Extract the [X, Y] coordinate from the center of the cell holding the provided text.  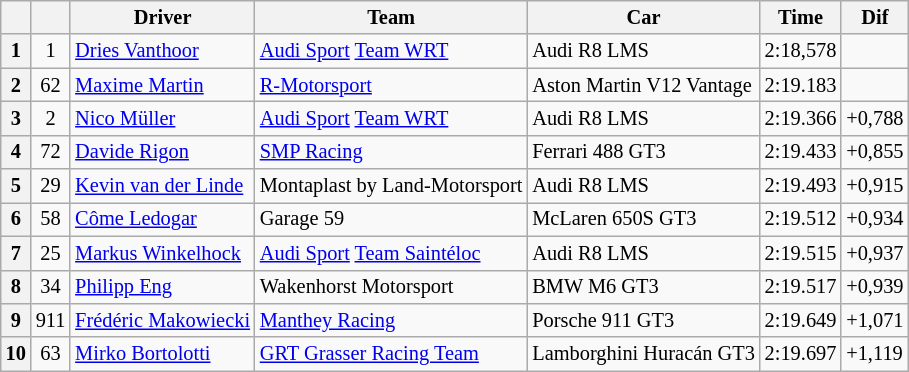
Time [801, 17]
Manthey Racing [391, 320]
Garage 59 [391, 219]
2:19.433 [801, 152]
+0,855 [874, 152]
2:19.515 [801, 253]
62 [50, 85]
BMW M6 GT3 [643, 287]
34 [50, 287]
2:19.512 [801, 219]
Wakenhorst Motorsport [391, 287]
+0,788 [874, 118]
Maxime Martin [162, 85]
+0,934 [874, 219]
Lamborghini Huracán GT3 [643, 354]
R-Motorsport [391, 85]
Davide Rigon [162, 152]
6 [16, 219]
2:19.366 [801, 118]
Car [643, 17]
+0,939 [874, 287]
Team [391, 17]
10 [16, 354]
29 [50, 186]
Mirko Bortolotti [162, 354]
911 [50, 320]
Côme Ledogar [162, 219]
4 [16, 152]
72 [50, 152]
McLaren 650S GT3 [643, 219]
Markus Winkelhock [162, 253]
+1,119 [874, 354]
58 [50, 219]
Nico Müller [162, 118]
Kevin van der Linde [162, 186]
9 [16, 320]
Aston Martin V12 Vantage [643, 85]
Dries Vanthoor [162, 51]
7 [16, 253]
Driver [162, 17]
+0,915 [874, 186]
SMP Racing [391, 152]
Ferrari 488 GT3 [643, 152]
2:19.493 [801, 186]
2:19.649 [801, 320]
8 [16, 287]
63 [50, 354]
Dif [874, 17]
Frédéric Makowiecki [162, 320]
3 [16, 118]
+0,937 [874, 253]
Porsche 911 GT3 [643, 320]
+1,071 [874, 320]
2:19.517 [801, 287]
2:19.697 [801, 354]
GRT Grasser Racing Team [391, 354]
Audi Sport Team Saintéloc [391, 253]
Philipp Eng [162, 287]
25 [50, 253]
2:19.183 [801, 85]
5 [16, 186]
2:18,578 [801, 51]
Montaplast by Land-Motorsport [391, 186]
